Search for the cell housing the specified text and yield its [x, y] center coordinate. 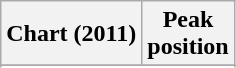
Peakposition [188, 34]
Chart (2011) [72, 34]
